From the cell containing the given text, extract its center point as [X, Y] coordinate. 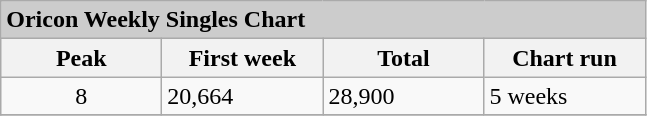
Total [404, 58]
Chart run [564, 58]
5 weeks [564, 96]
Oricon Weekly Singles Chart [323, 20]
20,664 [242, 96]
28,900 [404, 96]
8 [82, 96]
Peak [82, 58]
First week [242, 58]
